Return the (X, Y) coordinate for the center point of the cell that contains the specified text.  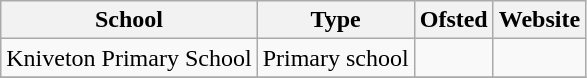
School (129, 20)
Type (336, 20)
Kniveton Primary School (129, 58)
Website (539, 20)
Primary school (336, 58)
Ofsted (454, 20)
